Search for the cell housing the specified text and yield its (X, Y) center coordinate. 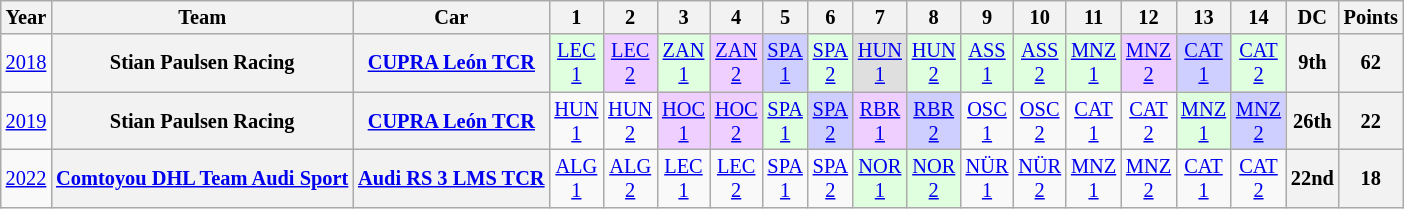
Audi RS 3 LMS TCR (451, 178)
18 (1371, 178)
ZAN1 (684, 63)
Points (1371, 17)
14 (1258, 17)
ZAN2 (736, 63)
8 (934, 17)
2 (630, 17)
NÜR2 (1040, 178)
ALG1 (576, 178)
2018 (26, 63)
6 (830, 17)
2022 (26, 178)
62 (1371, 63)
9th (1312, 63)
HOC2 (736, 121)
5 (786, 17)
22nd (1312, 178)
1 (576, 17)
Comtoyou DHL Team Audi Sport (202, 178)
4 (736, 17)
ALG2 (630, 178)
NOR1 (880, 178)
HOC1 (684, 121)
DC (1312, 17)
22 (1371, 121)
ASS1 (988, 63)
RBR2 (934, 121)
ASS2 (1040, 63)
26th (1312, 121)
3 (684, 17)
7 (880, 17)
NÜR1 (988, 178)
Team (202, 17)
Year (26, 17)
10 (1040, 17)
RBR1 (880, 121)
OSC1 (988, 121)
2019 (26, 121)
Car (451, 17)
13 (1204, 17)
12 (1148, 17)
11 (1094, 17)
NOR2 (934, 178)
OSC2 (1040, 121)
9 (988, 17)
